Extract the [x, y] coordinate from the center of the cell holding the provided text.  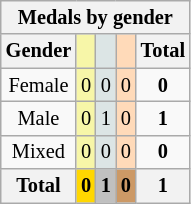
Female [38, 85]
Medals by gender [96, 17]
Gender [38, 51]
Male [38, 118]
Mixed [38, 152]
